Identify which cell holds the provided text, then report its (x, y) central coordinate. 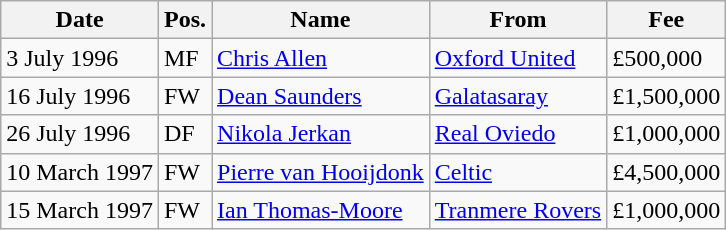
3 July 1996 (80, 58)
16 July 1996 (80, 96)
Galatasaray (518, 96)
£1,500,000 (666, 96)
Pierre van Hooijdonk (321, 172)
Tranmere Rovers (518, 210)
15 March 1997 (80, 210)
10 March 1997 (80, 172)
£4,500,000 (666, 172)
Real Oviedo (518, 134)
26 July 1996 (80, 134)
Fee (666, 20)
Ian Thomas-Moore (321, 210)
Oxford United (518, 58)
Celtic (518, 172)
Name (321, 20)
£500,000 (666, 58)
From (518, 20)
MF (184, 58)
Pos. (184, 20)
DF (184, 134)
Dean Saunders (321, 96)
Date (80, 20)
Nikola Jerkan (321, 134)
Chris Allen (321, 58)
